Provide the [X, Y] coordinate of the cell's center where the given text is located.  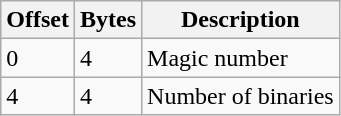
Number of binaries [241, 96]
Description [241, 20]
Bytes [108, 20]
Magic number [241, 58]
Offset [38, 20]
0 [38, 58]
